Search for the cell housing the specified text and yield its (X, Y) center coordinate. 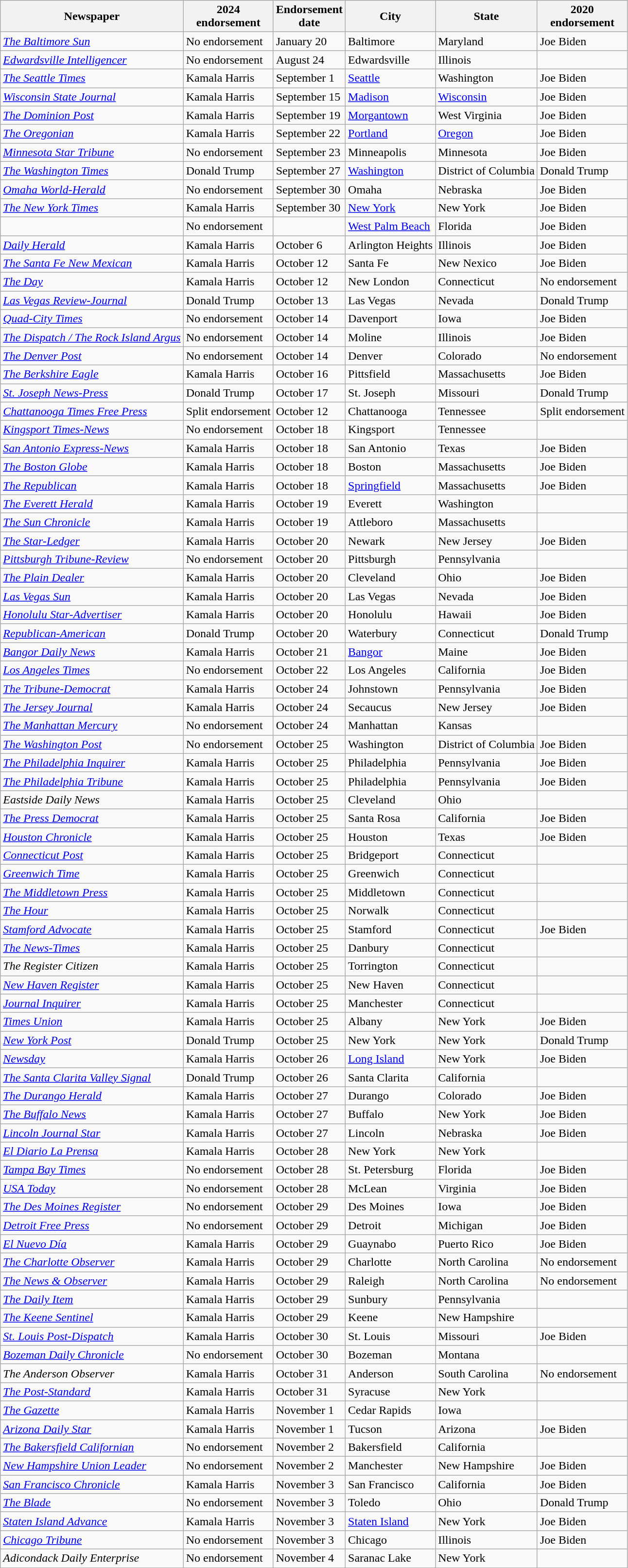
Stamford (391, 929)
The Bakersfield Californian (92, 1447)
Pittsburgh Tribune-Review (92, 559)
Baltimore (391, 41)
The Denver Post (92, 356)
The Manhattan Mercury (92, 726)
Houston (391, 836)
September 22 (309, 134)
Bangor (391, 652)
Boston (391, 467)
Everett (391, 504)
Saranac Lake (391, 1558)
The Santa Fe New Mexican (92, 263)
Michigan (487, 1225)
The Des Moines Register (92, 1207)
The Philadelphia Inquirer (92, 763)
Charlotte (391, 1262)
Los Angeles (391, 670)
Greenwich Time (92, 874)
Stamford Advocate (92, 929)
Pittsburgh (391, 559)
Norwalk (391, 911)
Staten Island (391, 1521)
The Dominion Post (92, 115)
Wisconsin (487, 97)
Keene (391, 1318)
The Keene Sentinel (92, 1318)
The Day (92, 282)
St. Louis Post-Dispatch (92, 1336)
Connecticut Post (92, 855)
The Boston Globe (92, 467)
Montana (487, 1355)
Chattanooga Times Free Press (92, 411)
The Gazette (92, 1410)
The Jersey Journal (92, 707)
Omaha World-Herald (92, 189)
Edwardsville (391, 60)
Santa Fe (391, 263)
Honolulu Star-Advertiser (92, 615)
2020endorsement (582, 17)
Bridgeport (391, 855)
Virginia (487, 1188)
Toledo (391, 1503)
November 4 (309, 1558)
Portland (391, 134)
St. Joseph News-Press (92, 393)
St. Joseph (391, 393)
Secaucus (391, 707)
Tampa Bay Times (92, 1170)
The Press Democrat (92, 818)
New Hampshire Union Leader (92, 1466)
Manhattan (391, 726)
Pittsfield (391, 374)
The News-Times (92, 948)
September 27 (309, 171)
Arizona Daily Star (92, 1429)
The Philadelphia Tribune (92, 781)
Edwardsville Intelligencer (92, 60)
The Tribune-Democrat (92, 689)
El Nuevo Día (92, 1244)
Attleboro (391, 522)
New Nexico (487, 263)
USA Today (92, 1188)
Santa Rosa (391, 818)
New Haven Register (92, 985)
Wisconsin State Journal (92, 97)
Cedar Rapids (391, 1410)
Johnstown (391, 689)
Springfield (391, 485)
Hawaii (487, 615)
The Charlotte Observer (92, 1262)
The Plain Dealer (92, 578)
Des Moines (391, 1207)
Puerto Rico (487, 1244)
Bozeman (391, 1355)
Long Island (391, 1059)
Tucson (391, 1429)
Bangor Daily News (92, 652)
The Register Citizen (92, 966)
Detroit (391, 1225)
Denver (391, 356)
September 23 (309, 152)
Albany (391, 1022)
Madison (391, 97)
The Seattle Times (92, 78)
South Carolina (487, 1373)
The Post-Standard (92, 1392)
Minnesota Star Tribune (92, 152)
El Diario La Prensa (92, 1151)
Anderson (391, 1373)
The New York Times (92, 208)
Santa Clarita (391, 1077)
Bozeman Daily Chronicle (92, 1355)
The Washington Post (92, 744)
The Middletown Press (92, 892)
Minnesota (487, 152)
The Everett Herald (92, 504)
Seattle (391, 78)
Newark (391, 541)
St. Petersburg (391, 1170)
State (487, 17)
Waterbury (391, 633)
Detroit Free Press (92, 1225)
Eastside Daily News (92, 800)
Las Vegas Sun (92, 596)
Sunbury (391, 1299)
West Palm Beach (391, 226)
The Washington Times (92, 171)
Middletown (391, 892)
The Blade (92, 1503)
Newsday (92, 1059)
New Haven (391, 985)
The Baltimore Sun (92, 41)
San Antonio (391, 448)
Arlington Heights (391, 244)
San Antonio Express-News (92, 448)
Minneapolis (391, 152)
City (391, 17)
The Republican (92, 485)
The Durango Herald (92, 1096)
Adicondack Daily Enterprise (92, 1558)
The Anderson Observer (92, 1373)
The Star-Ledger (92, 541)
Chicago Tribune (92, 1540)
Moline (391, 337)
New London (391, 282)
Staten Island Advance (92, 1521)
St. Louis (391, 1336)
Lincoln (391, 1133)
Durango (391, 1096)
Endorsementdate (309, 17)
October 17 (309, 393)
September 15 (309, 97)
Arizona (487, 1429)
New York Post (92, 1040)
Danbury (391, 948)
The Daily Item (92, 1299)
Republican-American (92, 633)
Daily Herald (92, 244)
The Sun Chronicle (92, 522)
Kingsport Times-News (92, 430)
August 24 (309, 60)
Guaynabo (391, 1244)
The Hour (92, 911)
The Dispatch / The Rock Island Argus (92, 337)
Davenport (391, 319)
The Buffalo News (92, 1114)
Maryland (487, 41)
Morgantown (391, 115)
Greenwich (391, 874)
Oregon (487, 134)
Los Angeles Times (92, 670)
West Virginia (487, 115)
Kingsport (391, 430)
Chicago (391, 1540)
San Francisco Chronicle (92, 1484)
The News & Observer (92, 1281)
September 1 (309, 78)
October 13 (309, 300)
Torrington (391, 966)
October 6 (309, 244)
October 16 (309, 374)
2024endorsement (228, 17)
Buffalo (391, 1114)
Chattanooga (391, 411)
McLean (391, 1188)
Times Union (92, 1022)
Syracuse (391, 1392)
October 22 (309, 670)
Kansas (487, 726)
Lincoln Journal Star (92, 1133)
Quad-City Times (92, 319)
Maine (487, 652)
October 21 (309, 652)
September 19 (309, 115)
Houston Chronicle (92, 836)
The Santa Clarita Valley Signal (92, 1077)
The Oregonian (92, 134)
Omaha (391, 189)
January 20 (309, 41)
Journal Inquirer (92, 1003)
Honolulu (391, 615)
Las Vegas Review-Journal (92, 300)
Bakersfield (391, 1447)
San Francisco (391, 1484)
Newspaper (92, 17)
Raleigh (391, 1281)
The Berkshire Eagle (92, 374)
